From the cell containing the given text, extract its center point as (x, y) coordinate. 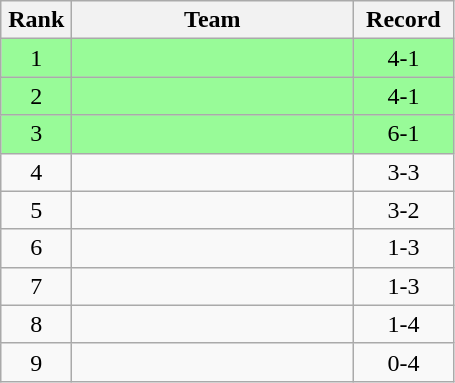
5 (36, 210)
6-1 (404, 134)
0-4 (404, 362)
2 (36, 96)
1 (36, 58)
Team (212, 20)
4 (36, 172)
3-3 (404, 172)
1-4 (404, 324)
7 (36, 286)
Record (404, 20)
6 (36, 248)
Rank (36, 20)
8 (36, 324)
3 (36, 134)
9 (36, 362)
3-2 (404, 210)
